Return the (x, y) coordinate for the center point of the cell that contains the specified text.  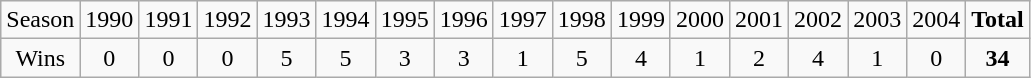
2004 (936, 20)
Season (40, 20)
1999 (640, 20)
2003 (878, 20)
2002 (818, 20)
1994 (346, 20)
1993 (286, 20)
2 (758, 58)
1995 (404, 20)
Total (998, 20)
34 (998, 58)
1990 (110, 20)
2001 (758, 20)
2000 (700, 20)
1992 (228, 20)
1997 (522, 20)
Wins (40, 58)
1991 (168, 20)
1998 (582, 20)
1996 (464, 20)
